Detect which cell encompasses the target text, then output its [X, Y] center coordinate. 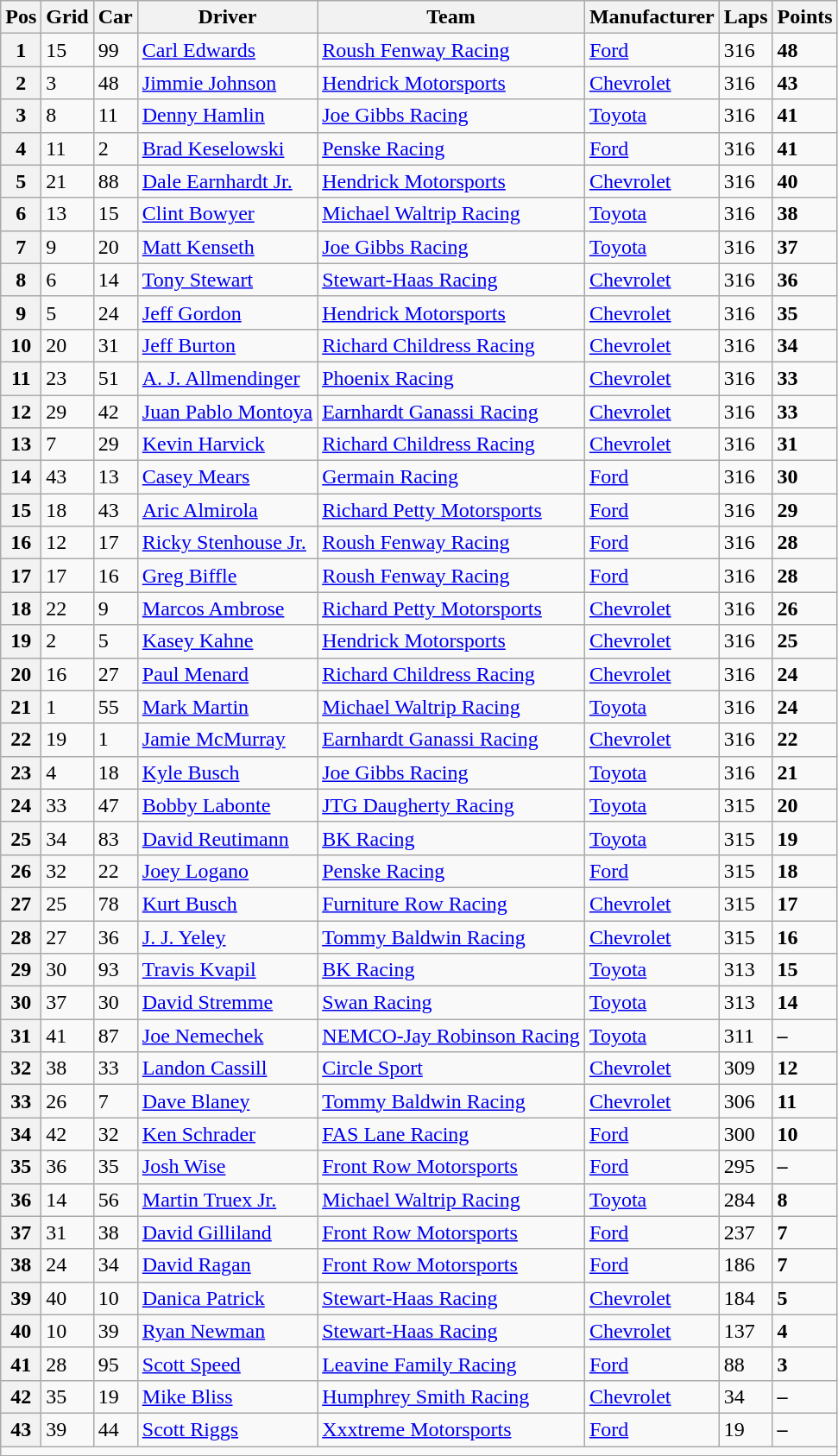
A. J. Allmendinger [227, 378]
Germain Racing [451, 477]
Laps [746, 17]
Greg Biffle [227, 576]
306 [746, 1101]
Matt Kenseth [227, 247]
Ricky Stenhouse Jr. [227, 543]
47 [116, 805]
284 [746, 1200]
Humphrey Smith Racing [451, 1396]
Joey Logano [227, 871]
Tony Stewart [227, 280]
Ken Schrader [227, 1134]
184 [746, 1298]
Jamie McMurray [227, 740]
Casey Mears [227, 477]
295 [746, 1167]
Martin Truex Jr. [227, 1200]
Swan Racing [451, 1003]
Scott Riggs [227, 1429]
Clint Bowyer [227, 214]
Kasey Kahne [227, 641]
Team [451, 17]
Jimmie Johnson [227, 83]
Xxxtreme Motorsports [451, 1429]
95 [116, 1364]
311 [746, 1036]
Josh Wise [227, 1167]
51 [116, 378]
Leavine Family Racing [451, 1364]
David Gilliland [227, 1232]
Manufacturer [652, 17]
Joe Nemechek [227, 1036]
93 [116, 970]
Danica Patrick [227, 1298]
Marcos Ambrose [227, 608]
Driver [227, 17]
137 [746, 1331]
Aric Almirola [227, 510]
56 [116, 1200]
186 [746, 1265]
Circle Sport [451, 1068]
Points [804, 17]
Dale Earnhardt Jr. [227, 181]
44 [116, 1429]
FAS Lane Racing [451, 1134]
Kyle Busch [227, 772]
300 [746, 1134]
Bobby Labonte [227, 805]
Landon Cassill [227, 1068]
237 [746, 1232]
55 [116, 707]
Jeff Burton [227, 345]
Dave Blaney [227, 1101]
JTG Daugherty Racing [451, 805]
Denny Hamlin [227, 116]
99 [116, 50]
Ryan Newman [227, 1331]
Brad Keselowski [227, 148]
Paul Menard [227, 674]
David Stremme [227, 1003]
78 [116, 904]
Mark Martin [227, 707]
NEMCO-Jay Robinson Racing [451, 1036]
Travis Kvapil [227, 970]
David Ragan [227, 1265]
87 [116, 1036]
Jeff Gordon [227, 312]
Car [116, 17]
Phoenix Racing [451, 378]
Kurt Busch [227, 904]
Juan Pablo Montoya [227, 412]
Scott Speed [227, 1364]
83 [116, 838]
Mike Bliss [227, 1396]
309 [746, 1068]
Kevin Harvick [227, 444]
David Reutimann [227, 838]
Grid [67, 17]
Furniture Row Racing [451, 904]
Pos [21, 17]
Carl Edwards [227, 50]
J. J. Yeley [227, 936]
